Output the (x, y) coordinate of the center of the cell containing the given text.  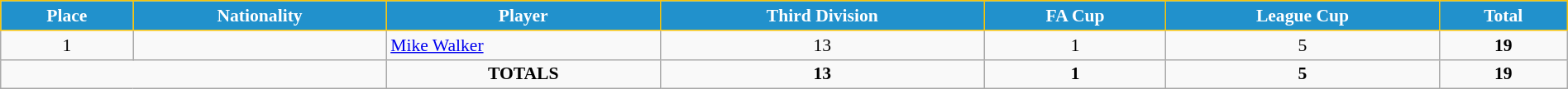
Total (1503, 16)
Mike Walker (523, 45)
Third Division (822, 16)
Place (67, 16)
TOTALS (523, 74)
League Cup (1303, 16)
Nationality (260, 16)
FA Cup (1075, 16)
Player (523, 16)
